Extract the (x, y) coordinate from the center of the cell holding the provided text.  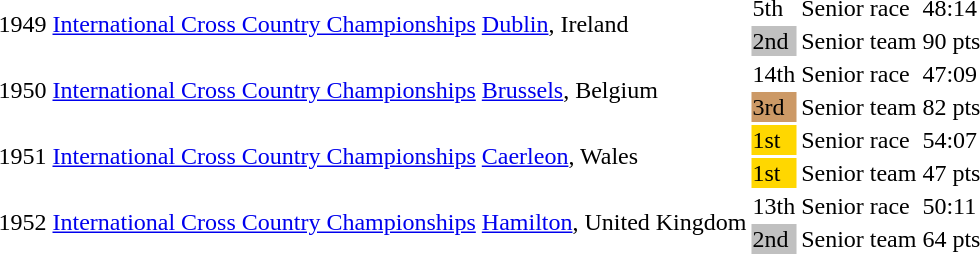
Caerleon, Wales (614, 156)
Hamilton, United Kingdom (614, 222)
Brussels, Belgium (614, 90)
3rd (774, 107)
13th (774, 206)
14th (774, 74)
